Provide the [X, Y] coordinate of the cell's center where the given text is located.  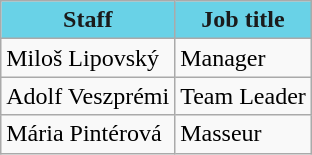
Job title [244, 20]
Staff [88, 20]
Adolf Veszprémi [88, 96]
Mária Pintérová [88, 134]
Miloš Lipovský [88, 58]
Masseur [244, 134]
Manager [244, 58]
Team Leader [244, 96]
